Scan for the cell matching the given text and deliver its (X, Y) coordinate at center. 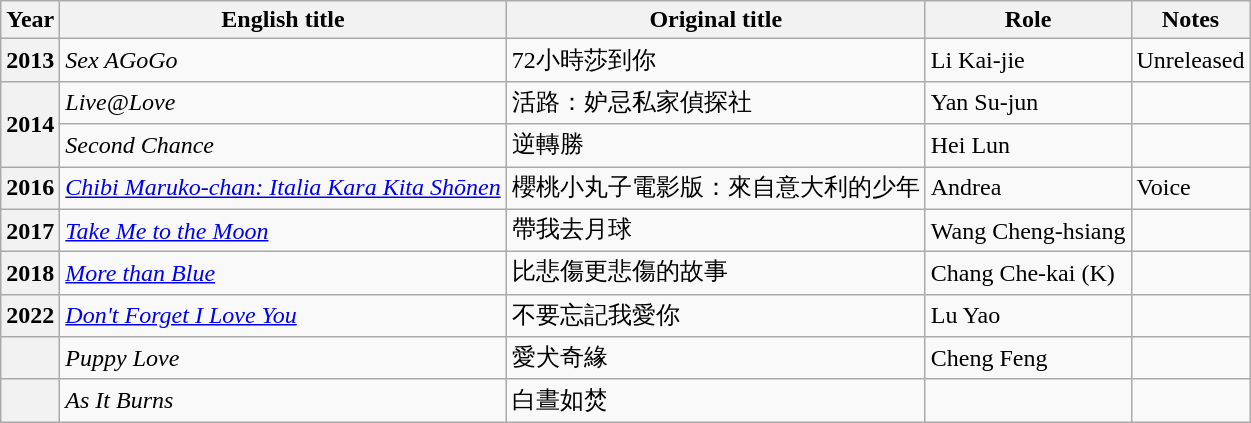
72小時莎到你 (716, 60)
活路：妒忌私家偵探社 (716, 102)
逆轉勝 (716, 146)
Don't Forget I Love You (283, 316)
Wang Cheng-hsiang (1028, 230)
Take Me to the Moon (283, 230)
比悲傷更悲傷的故事 (716, 274)
Original title (716, 20)
2014 (30, 124)
Andrea (1028, 188)
Second Chance (283, 146)
Chang Che-kai (K) (1028, 274)
愛犬奇緣 (716, 358)
Live@Love (283, 102)
白晝如焚 (716, 400)
帶我去月球 (716, 230)
Sex AGoGo (283, 60)
不要忘記我愛你 (716, 316)
Cheng Feng (1028, 358)
Lu Yao (1028, 316)
2017 (30, 230)
Year (30, 20)
2018 (30, 274)
Puppy Love (283, 358)
Notes (1190, 20)
Hei Lun (1028, 146)
Unreleased (1190, 60)
As It Burns (283, 400)
Chibi Maruko-chan: Italia Kara Kita Shōnen (283, 188)
Yan Su-jun (1028, 102)
Role (1028, 20)
2016 (30, 188)
English title (283, 20)
2022 (30, 316)
2013 (30, 60)
櫻桃小丸子電影版：來自意大利的少年 (716, 188)
More than Blue (283, 274)
Voice (1190, 188)
Li Kai-jie (1028, 60)
